For the text-containing cell, return its midpoint in [x, y] coordinate format. 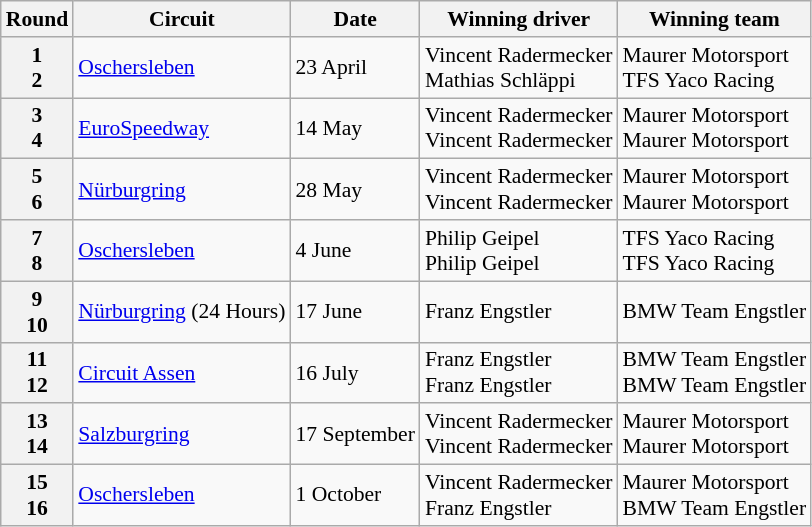
17 September [354, 434]
1 October [354, 496]
Salzburgring [182, 434]
1516 [38, 496]
1314 [38, 434]
Date [354, 19]
Nürburgring (24 Hours) [182, 312]
Vincent RadermeckerMathias Schläppi [519, 68]
BMW Team EngstlerBMW Team Engstler [715, 372]
Nürburgring [182, 190]
Franz Engstler [519, 312]
Winning driver [519, 19]
Winning team [715, 19]
TFS Yaco RacingTFS Yaco Racing [715, 250]
Vincent RadermeckerFranz Engstler [519, 496]
Circuit Assen [182, 372]
56 [38, 190]
34 [38, 128]
Philip GeipelPhilip Geipel [519, 250]
17 June [354, 312]
Circuit [182, 19]
28 May [354, 190]
78 [38, 250]
12 [38, 68]
BMW Team Engstler [715, 312]
16 July [354, 372]
1112 [38, 372]
4 June [354, 250]
Round [38, 19]
Maurer MotorsportBMW Team Engstler [715, 496]
EuroSpeedway [182, 128]
Maurer MotorsportTFS Yaco Racing [715, 68]
Franz EngstlerFranz Engstler [519, 372]
910 [38, 312]
23 April [354, 68]
14 May [354, 128]
